Capture the cell that displays the provided text and extract its [X, Y] central coordinate. 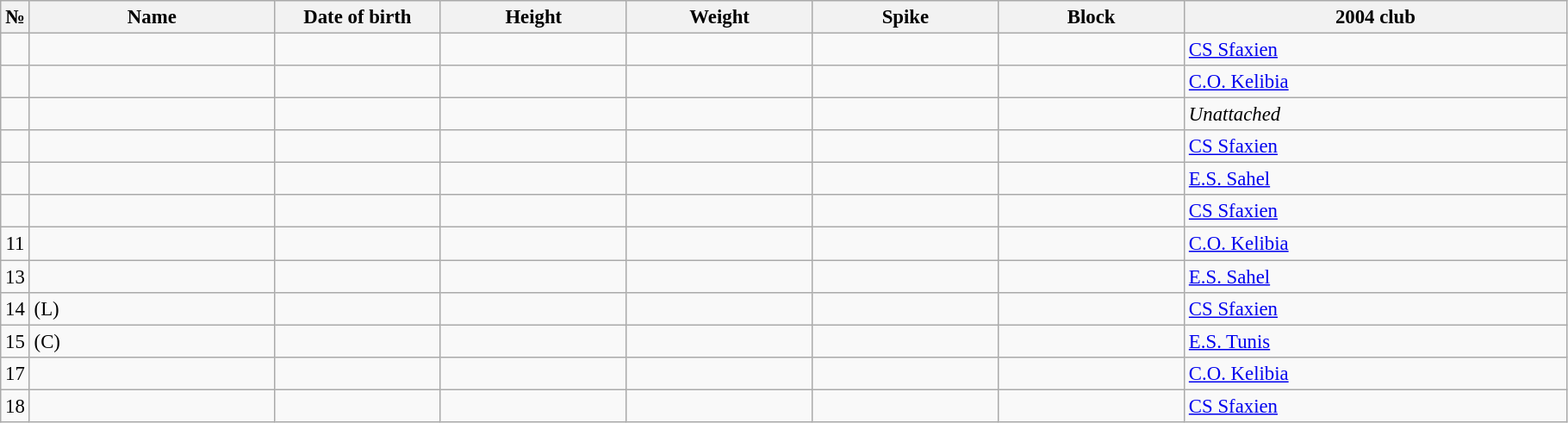
Weight [719, 17]
15 [16, 341]
Name [152, 17]
№ [16, 17]
2004 club [1376, 17]
Height [533, 17]
Date of birth [357, 17]
14 [16, 308]
Unattached [1376, 115]
(C) [152, 341]
E.S. Tunis [1376, 341]
(L) [152, 308]
17 [16, 373]
Block [1092, 17]
11 [16, 244]
18 [16, 406]
Spike [905, 17]
13 [16, 277]
